Find where the given text appears and provide that cell's center as (X, Y) coordinate. 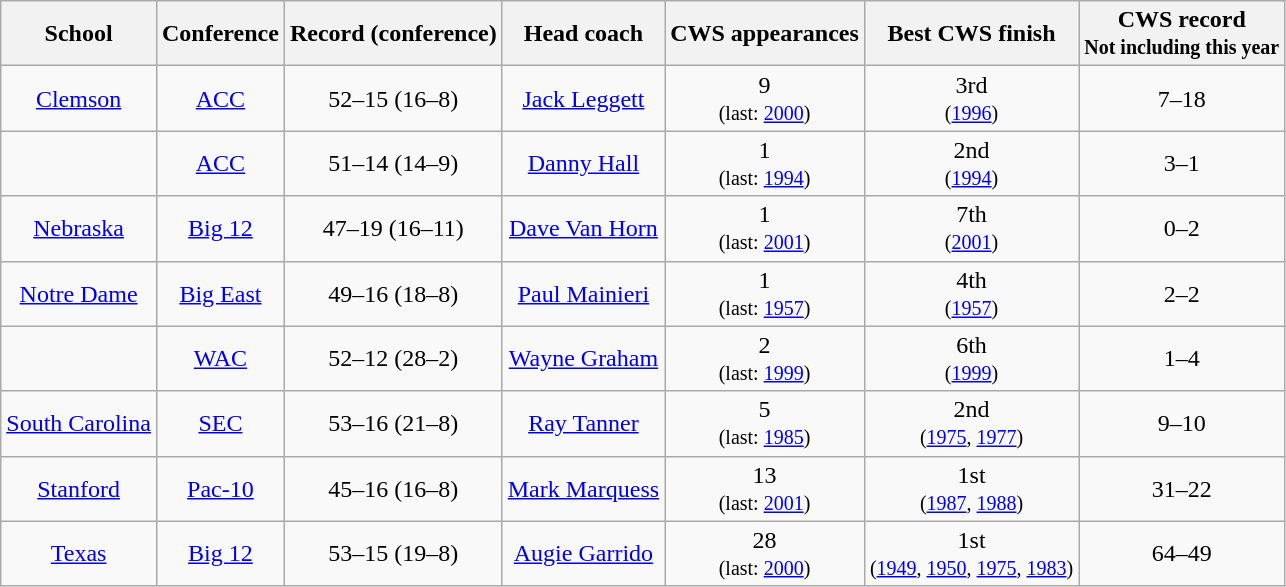
0–2 (1182, 228)
Paul Mainieri (583, 294)
Mark Marquess (583, 488)
Big East (220, 294)
Best CWS finish (971, 34)
Clemson (79, 98)
64–49 (1182, 554)
Conference (220, 34)
South Carolina (79, 424)
CWS appearances (765, 34)
1–4 (1182, 358)
1(last: 1957) (765, 294)
1st(1987, 1988) (971, 488)
Texas (79, 554)
1(last: 2001) (765, 228)
45–16 (16–8) (393, 488)
7th(2001) (971, 228)
51–14 (14–9) (393, 164)
5(last: 1985) (765, 424)
3–1 (1182, 164)
WAC (220, 358)
53–16 (21–8) (393, 424)
53–15 (19–8) (393, 554)
52–12 (28–2) (393, 358)
52–15 (16–8) (393, 98)
2–2 (1182, 294)
3rd(1996) (971, 98)
Stanford (79, 488)
49–16 (18–8) (393, 294)
1st(1949, 1950, 1975, 1983) (971, 554)
2nd(1994) (971, 164)
2(last: 1999) (765, 358)
Record (conference) (393, 34)
Nebraska (79, 228)
Dave Van Horn (583, 228)
7–18 (1182, 98)
School (79, 34)
9–10 (1182, 424)
4th(1957) (971, 294)
1(last: 1994) (765, 164)
2nd(1975, 1977) (971, 424)
CWS recordNot including this year (1182, 34)
47–19 (16–11) (393, 228)
28(last: 2000) (765, 554)
Pac-10 (220, 488)
Ray Tanner (583, 424)
6th(1999) (971, 358)
Danny Hall (583, 164)
9(last: 2000) (765, 98)
Head coach (583, 34)
Wayne Graham (583, 358)
Jack Leggett (583, 98)
Notre Dame (79, 294)
31–22 (1182, 488)
Augie Garrido (583, 554)
SEC (220, 424)
13(last: 2001) (765, 488)
